Pinpoint the cell where the given text exists, returning its (X, Y) midpoint coordinate. 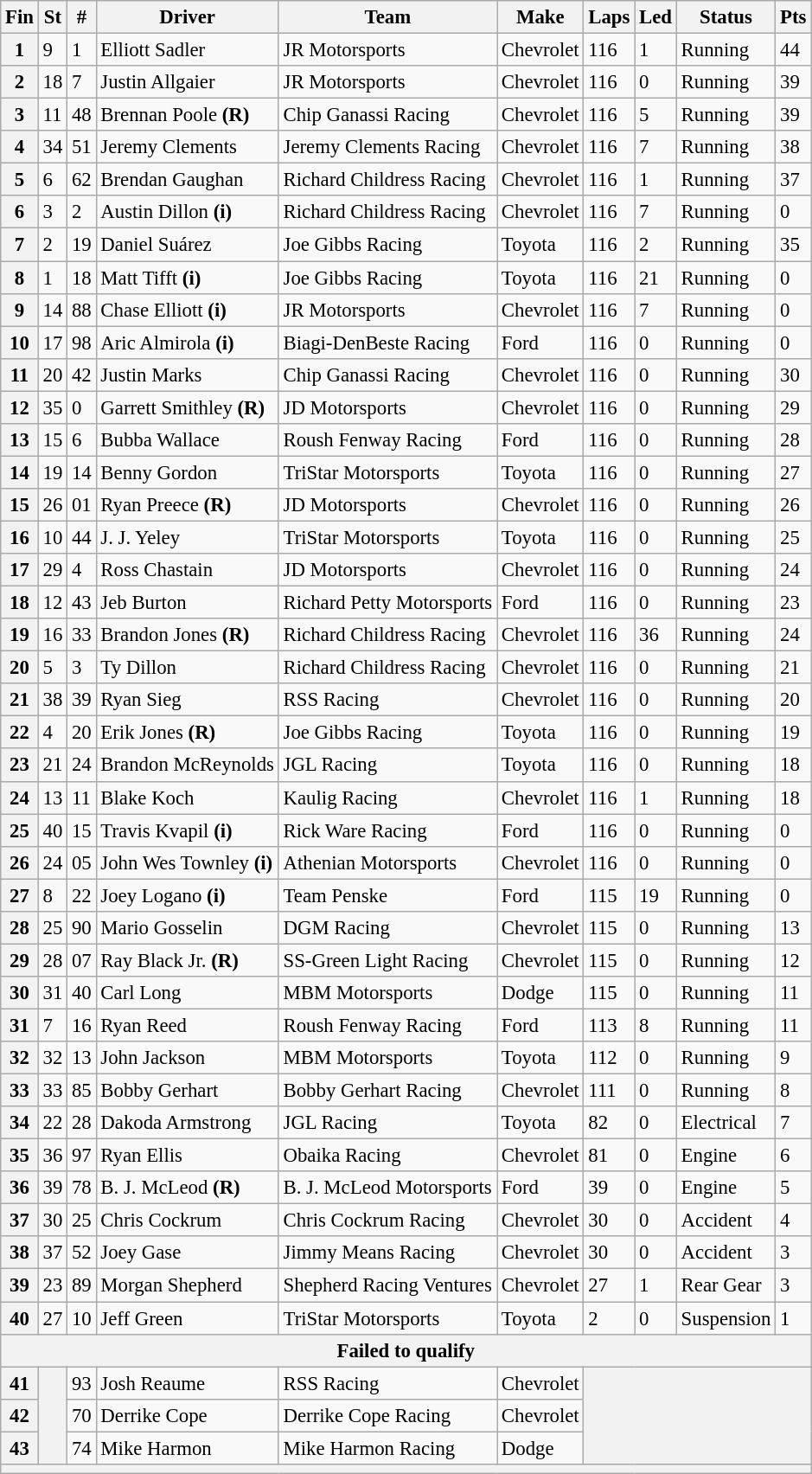
St (52, 17)
Bubba Wallace (187, 440)
Ryan Reed (187, 1025)
Failed to qualify (406, 1350)
112 (609, 1058)
70 (81, 1415)
Status (726, 17)
Brandon McReynolds (187, 766)
Dakoda Armstrong (187, 1123)
B. J. McLeod (R) (187, 1188)
111 (609, 1091)
62 (81, 180)
Make (540, 17)
Athenian Motorsports (387, 862)
Team Penske (387, 895)
05 (81, 862)
90 (81, 928)
Matt Tifft (i) (187, 278)
Jeremy Clements (187, 147)
Suspension (726, 1318)
Ryan Ellis (187, 1156)
# (81, 17)
51 (81, 147)
81 (609, 1156)
Elliott Sadler (187, 50)
Brendan Gaughan (187, 180)
Morgan Shepherd (187, 1285)
Chris Cockrum Racing (387, 1221)
85 (81, 1091)
Benny Gordon (187, 472)
52 (81, 1253)
Garrett Smithley (R) (187, 407)
SS-Green Light Racing (387, 960)
41 (20, 1383)
Brandon Jones (R) (187, 635)
Electrical (726, 1123)
Ty Dillon (187, 668)
Richard Petty Motorsports (387, 603)
John Wes Townley (i) (187, 862)
Bobby Gerhart Racing (387, 1091)
Justin Allgaier (187, 82)
89 (81, 1285)
Led (655, 17)
Laps (609, 17)
Justin Marks (187, 375)
Chase Elliott (i) (187, 310)
Ryan Sieg (187, 700)
01 (81, 505)
Bobby Gerhart (187, 1091)
Driver (187, 17)
J. J. Yeley (187, 537)
82 (609, 1123)
Team (387, 17)
Fin (20, 17)
Jeremy Clements Racing (387, 147)
Joey Gase (187, 1253)
Ryan Preece (R) (187, 505)
Brennan Poole (R) (187, 115)
113 (609, 1025)
Chris Cockrum (187, 1221)
DGM Racing (387, 928)
Ray Black Jr. (R) (187, 960)
Joey Logano (i) (187, 895)
Rear Gear (726, 1285)
Mario Gosselin (187, 928)
John Jackson (187, 1058)
Pts (794, 17)
Ross Chastain (187, 570)
Aric Almirola (i) (187, 343)
74 (81, 1448)
Derrike Cope (187, 1415)
98 (81, 343)
88 (81, 310)
Jeff Green (187, 1318)
Daniel Suárez (187, 245)
Derrike Cope Racing (387, 1415)
Josh Reaume (187, 1383)
78 (81, 1188)
Austin Dillon (i) (187, 212)
Biagi-DenBeste Racing (387, 343)
07 (81, 960)
Travis Kvapil (i) (187, 830)
Shepherd Racing Ventures (387, 1285)
Jeb Burton (187, 603)
Blake Koch (187, 798)
Jimmy Means Racing (387, 1253)
Obaika Racing (387, 1156)
B. J. McLeod Motorsports (387, 1188)
Mike Harmon (187, 1448)
Carl Long (187, 993)
Mike Harmon Racing (387, 1448)
Rick Ware Racing (387, 830)
Erik Jones (R) (187, 733)
Kaulig Racing (387, 798)
93 (81, 1383)
97 (81, 1156)
48 (81, 115)
